Return the [x, y] coordinate for the center point of the cell that contains the specified text.  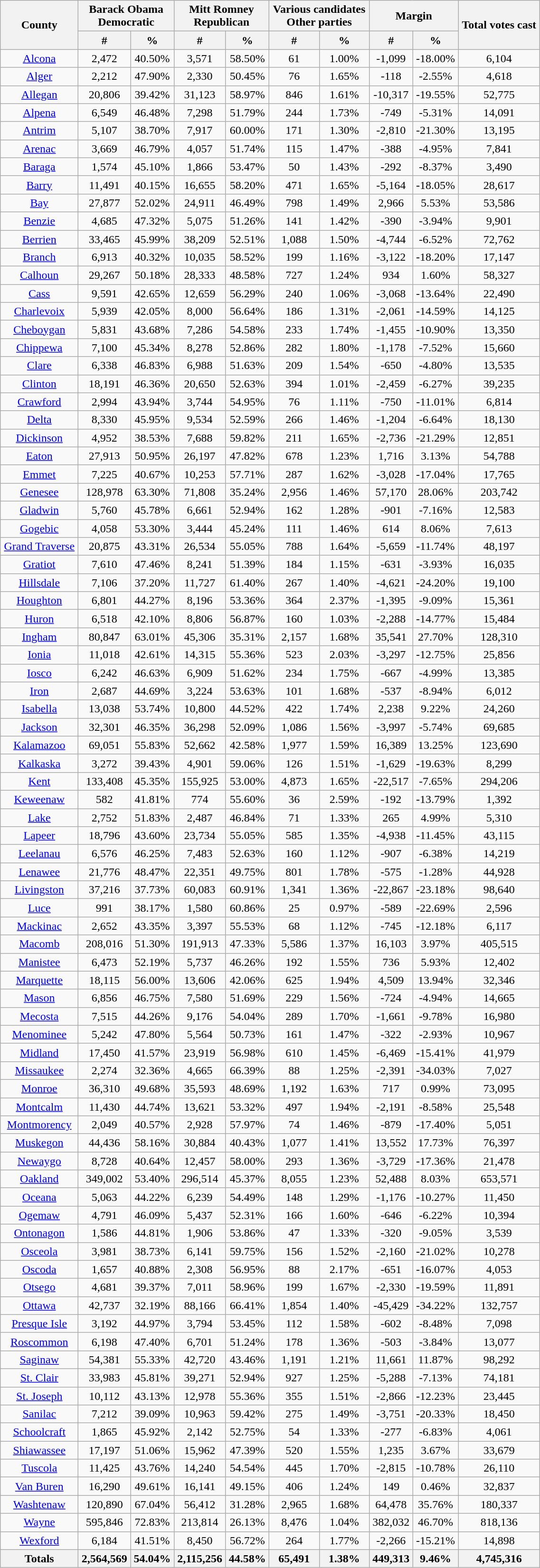
-1,178 [391, 348]
-2,810 [391, 131]
5.53% [436, 203]
49.75% [247, 872]
42.06% [247, 980]
-3.93% [436, 565]
-4.94% [436, 998]
9,176 [199, 1016]
-3.94% [436, 221]
28,617 [499, 185]
46.83% [152, 366]
Van Buren [39, 1486]
132,757 [499, 1305]
13,195 [499, 131]
180,337 [499, 1504]
2,564,569 [104, 1559]
-6,469 [391, 1052]
Oscoda [39, 1269]
37.20% [152, 583]
13,038 [104, 709]
31,123 [199, 94]
6,913 [104, 257]
-14.59% [436, 312]
44,436 [104, 1143]
406 [294, 1486]
Dickinson [39, 438]
42.65% [152, 293]
6,661 [199, 510]
72,762 [499, 239]
-11.01% [436, 402]
6,576 [104, 854]
1.75% [344, 673]
Lapeer [39, 836]
40.15% [152, 185]
801 [294, 872]
-13.64% [436, 293]
43.76% [152, 1468]
39,235 [499, 384]
1,088 [294, 239]
8,728 [104, 1161]
55.60% [247, 799]
7,098 [499, 1323]
39,271 [199, 1378]
64,478 [391, 1504]
1.77% [344, 1540]
3,981 [104, 1251]
27,913 [104, 456]
294,206 [499, 781]
1.01% [344, 384]
293 [294, 1161]
4,745,316 [499, 1559]
1.63% [344, 1088]
0.97% [344, 908]
798 [294, 203]
69,685 [499, 727]
1,977 [294, 745]
28.06% [436, 492]
17.73% [436, 1143]
1.50% [344, 239]
52.75% [247, 1432]
Mason [39, 998]
45.34% [152, 348]
42,720 [199, 1360]
5,760 [104, 510]
52.86% [247, 348]
5,063 [104, 1197]
74 [294, 1125]
Muskegon [39, 1143]
6,549 [104, 113]
Isabella [39, 709]
53.45% [247, 1323]
2,487 [199, 817]
56.72% [247, 1540]
Schoolcraft [39, 1432]
-8.37% [436, 167]
265 [391, 817]
-320 [391, 1233]
-10.90% [436, 330]
18,191 [104, 384]
Washtenaw [39, 1504]
66.39% [247, 1070]
5,831 [104, 330]
14,315 [199, 655]
45.99% [152, 239]
23,734 [199, 836]
57.97% [247, 1125]
43.13% [152, 1396]
240 [294, 293]
3.13% [436, 456]
Mitt RomneyRepublican [221, 16]
42.10% [152, 619]
Presque Isle [39, 1323]
6,242 [104, 673]
-12.75% [436, 655]
13.94% [436, 980]
58.00% [247, 1161]
52.09% [247, 727]
-1,629 [391, 763]
1.29% [344, 1197]
45.92% [152, 1432]
-537 [391, 691]
5,075 [199, 221]
-21.29% [436, 438]
12,978 [199, 1396]
50.18% [152, 275]
-322 [391, 1034]
1.59% [344, 745]
16,141 [199, 1486]
8,278 [199, 348]
53.74% [152, 709]
Wayne [39, 1522]
1,341 [294, 890]
27,877 [104, 203]
32,301 [104, 727]
73,095 [499, 1088]
-589 [391, 908]
49.68% [152, 1088]
-1,099 [391, 58]
51.26% [247, 221]
47.33% [247, 944]
585 [294, 836]
21,478 [499, 1161]
Clinton [39, 384]
50.73% [247, 1034]
46.25% [152, 854]
7,613 [499, 529]
3.67% [436, 1450]
Sanilac [39, 1414]
229 [294, 998]
-1,395 [391, 601]
44.81% [152, 1233]
56.95% [247, 1269]
405,515 [499, 944]
846 [294, 94]
41.81% [152, 799]
6,338 [104, 366]
47.46% [152, 565]
47 [294, 1233]
Iosco [39, 673]
3,444 [199, 529]
289 [294, 1016]
43.94% [152, 402]
3,224 [199, 691]
39.09% [152, 1414]
1.37% [344, 944]
9,901 [499, 221]
-1.28% [436, 872]
8,806 [199, 619]
13,606 [199, 980]
46.36% [152, 384]
1,906 [199, 1233]
1.73% [344, 113]
45.35% [152, 781]
Oceana [39, 1197]
10,963 [199, 1414]
35.24% [247, 492]
54 [294, 1432]
41.51% [152, 1540]
15,660 [499, 348]
3,744 [199, 402]
60,083 [199, 890]
-17.40% [436, 1125]
18,115 [104, 980]
51.24% [247, 1341]
Eaton [39, 456]
148 [294, 1197]
46.70% [436, 1522]
57.71% [247, 474]
-12.18% [436, 926]
53.36% [247, 601]
43.35% [152, 926]
10,035 [199, 257]
35,541 [391, 637]
36,298 [199, 727]
Lenawee [39, 872]
-724 [391, 998]
-6.27% [436, 384]
-5,288 [391, 1378]
15,962 [199, 1450]
7,011 [199, 1287]
98,640 [499, 890]
582 [104, 799]
-667 [391, 673]
11,450 [499, 1197]
38.73% [152, 1251]
3,272 [104, 763]
1.15% [344, 565]
38,209 [199, 239]
80,847 [104, 637]
14,219 [499, 854]
449,313 [391, 1559]
Delta [39, 420]
Livingston [39, 890]
-20.33% [436, 1414]
St. Clair [39, 1378]
1.64% [344, 547]
50.95% [152, 456]
33,679 [499, 1450]
523 [294, 655]
33,465 [104, 239]
14,240 [199, 1468]
2,238 [391, 709]
1.38% [344, 1559]
-631 [391, 565]
Lake [39, 817]
678 [294, 456]
72.83% [152, 1522]
-12.23% [436, 1396]
20,806 [104, 94]
12,659 [199, 293]
39.43% [152, 763]
-9.78% [436, 1016]
5,051 [499, 1125]
Bay [39, 203]
4,058 [104, 529]
43,115 [499, 836]
23,445 [499, 1396]
44.97% [152, 1323]
Barry [39, 185]
Jackson [39, 727]
-4.99% [436, 673]
45,306 [199, 637]
47.90% [152, 76]
7,298 [199, 113]
-22.69% [436, 908]
9.22% [436, 709]
54.95% [247, 402]
-18.05% [436, 185]
267 [294, 583]
8,055 [294, 1179]
Houghton [39, 601]
8,450 [199, 1540]
-19.59% [436, 1287]
-24.20% [436, 583]
1.03% [344, 619]
-19.55% [436, 94]
3.97% [436, 944]
46.48% [152, 113]
58.96% [247, 1287]
-13.79% [436, 799]
43.46% [247, 1360]
161 [294, 1034]
47.39% [247, 1450]
59.42% [247, 1414]
-8.94% [436, 691]
40.67% [152, 474]
47.32% [152, 221]
4,509 [391, 980]
445 [294, 1468]
-575 [391, 872]
7,580 [199, 998]
2.03% [344, 655]
Macomb [39, 944]
209 [294, 366]
46.84% [247, 817]
54.58% [247, 330]
6,184 [104, 1540]
-6.64% [436, 420]
1,235 [391, 1450]
Margin [414, 16]
Cass [39, 293]
60.91% [247, 890]
28,333 [199, 275]
126 [294, 763]
12,851 [499, 438]
46.75% [152, 998]
-45,429 [391, 1305]
-3,028 [391, 474]
32,346 [499, 980]
6,856 [104, 998]
51.74% [247, 149]
1.06% [344, 293]
60.00% [247, 131]
6,117 [499, 926]
Marquette [39, 980]
55.83% [152, 745]
51.63% [247, 366]
53.47% [247, 167]
-18.20% [436, 257]
2,274 [104, 1070]
Chippewa [39, 348]
13,535 [499, 366]
29,267 [104, 275]
-22,517 [391, 781]
53.86% [247, 1233]
18,796 [104, 836]
-192 [391, 799]
7,225 [104, 474]
Arenac [39, 149]
46.63% [152, 673]
-34.22% [436, 1305]
-1,204 [391, 420]
32.19% [152, 1305]
Benzie [39, 221]
49.61% [152, 1486]
4,685 [104, 221]
471 [294, 185]
61 [294, 58]
2,752 [104, 817]
46.09% [152, 1215]
11,727 [199, 583]
1,854 [294, 1305]
4,061 [499, 1432]
818,136 [499, 1522]
40.57% [152, 1125]
1.35% [344, 836]
51.79% [247, 113]
1,574 [104, 167]
60.86% [247, 908]
47.80% [152, 1034]
7,027 [499, 1070]
6,012 [499, 691]
53.00% [247, 781]
43.60% [152, 836]
42,737 [104, 1305]
30,884 [199, 1143]
3,794 [199, 1323]
133,408 [104, 781]
14,665 [499, 998]
37.73% [152, 890]
-2,815 [391, 1468]
-5.31% [436, 113]
45.10% [152, 167]
14,898 [499, 1540]
-2,391 [391, 1070]
57,170 [391, 492]
2,308 [199, 1269]
1.21% [344, 1360]
48.58% [247, 275]
171 [294, 131]
13.25% [436, 745]
56.00% [152, 980]
927 [294, 1378]
40.43% [247, 1143]
33,983 [104, 1378]
6,988 [199, 366]
44.69% [152, 691]
2,115,256 [199, 1559]
-2,061 [391, 312]
18,450 [499, 1414]
Menominee [39, 1034]
51.06% [152, 1450]
Charlevoix [39, 312]
-22,867 [391, 890]
6,801 [104, 601]
Berrien [39, 239]
211 [294, 438]
3,397 [199, 926]
520 [294, 1450]
155,925 [199, 781]
24,260 [499, 709]
8,299 [499, 763]
45.37% [247, 1179]
Baraga [39, 167]
51.69% [247, 998]
9.46% [436, 1559]
35.76% [436, 1504]
-277 [391, 1432]
-2,160 [391, 1251]
4,791 [104, 1215]
46.49% [247, 203]
52,775 [499, 94]
149 [391, 1486]
Tuscola [39, 1468]
1,086 [294, 727]
54,788 [499, 456]
Hillsdale [39, 583]
44.58% [247, 1559]
2,652 [104, 926]
-907 [391, 854]
-10,317 [391, 94]
17,765 [499, 474]
-388 [391, 149]
65,491 [294, 1559]
41,979 [499, 1052]
5,242 [104, 1034]
25 [294, 908]
Saginaw [39, 1360]
2,049 [104, 1125]
1,586 [104, 1233]
10,253 [199, 474]
7,688 [199, 438]
-3,751 [391, 1414]
4,665 [199, 1070]
8,196 [199, 601]
66.41% [247, 1305]
-1,455 [391, 330]
Wexford [39, 1540]
Luce [39, 908]
48,197 [499, 547]
-6.38% [436, 854]
7,917 [199, 131]
-21.02% [436, 1251]
-6.83% [436, 1432]
0.99% [436, 1088]
58,327 [499, 275]
45.24% [247, 529]
4,618 [499, 76]
58.97% [247, 94]
1,192 [294, 1088]
9,591 [104, 293]
54,381 [104, 1360]
20,875 [104, 547]
41.57% [152, 1052]
40.32% [152, 257]
1.42% [344, 221]
162 [294, 510]
Monroe [39, 1088]
-2,266 [391, 1540]
-4,744 [391, 239]
1.30% [344, 131]
43.31% [152, 547]
11,430 [104, 1107]
234 [294, 673]
63.30% [152, 492]
56.98% [247, 1052]
7,212 [104, 1414]
23,919 [199, 1052]
6,814 [499, 402]
County [39, 25]
497 [294, 1107]
38.70% [152, 131]
42.61% [152, 655]
Various candidatesOther parties [319, 16]
-34.03% [436, 1070]
Ottawa [39, 1305]
Leelanau [39, 854]
Osceola [39, 1251]
-3,729 [391, 1161]
1.61% [344, 94]
111 [294, 529]
16,655 [199, 185]
10,967 [499, 1034]
120,890 [104, 1504]
422 [294, 709]
71,808 [199, 492]
4,053 [499, 1269]
Oakland [39, 1179]
32.36% [152, 1070]
Montmorency [39, 1125]
610 [294, 1052]
47.82% [247, 456]
13,385 [499, 673]
2.17% [344, 1269]
55.33% [152, 1360]
1.31% [344, 312]
5,586 [294, 944]
7,515 [104, 1016]
51.83% [152, 817]
Grand Traverse [39, 547]
9,534 [199, 420]
-16.07% [436, 1269]
11,491 [104, 185]
382,032 [391, 1522]
6,473 [104, 962]
-11.74% [436, 547]
-7.65% [436, 781]
Keweenaw [39, 799]
287 [294, 474]
2,212 [104, 76]
-9.09% [436, 601]
2,928 [199, 1125]
-3,068 [391, 293]
-2,866 [391, 1396]
14,125 [499, 312]
774 [199, 799]
1,191 [294, 1360]
Gogebic [39, 529]
178 [294, 1341]
51.30% [152, 944]
7,286 [199, 330]
1.28% [344, 510]
-17.36% [436, 1161]
63.01% [152, 637]
-18.00% [436, 58]
Ogemaw [39, 1215]
56.29% [247, 293]
Ingham [39, 637]
-23.18% [436, 890]
-2.55% [436, 76]
233 [294, 330]
7,100 [104, 348]
11,661 [391, 1360]
7,841 [499, 149]
40.64% [152, 1161]
5,939 [104, 312]
355 [294, 1396]
4,873 [294, 781]
50 [294, 167]
8.03% [436, 1179]
1.62% [344, 474]
Alcona [39, 58]
61.40% [247, 583]
-118 [391, 76]
37,216 [104, 890]
10,112 [104, 1396]
16,980 [499, 1016]
5.93% [436, 962]
Shiawassee [39, 1450]
-651 [391, 1269]
1.58% [344, 1323]
-650 [391, 366]
2,956 [294, 492]
16,035 [499, 565]
35.31% [247, 637]
53.63% [247, 691]
Genesee [39, 492]
1.80% [344, 348]
Gladwin [39, 510]
-5,164 [391, 185]
-4.80% [436, 366]
1.16% [344, 257]
13,350 [499, 330]
4,681 [104, 1287]
-602 [391, 1323]
47.40% [152, 1341]
8,000 [199, 312]
42.05% [152, 312]
-8.48% [436, 1323]
-1,176 [391, 1197]
46.26% [247, 962]
68 [294, 926]
-2,459 [391, 384]
Allegan [39, 94]
16,290 [104, 1486]
45.81% [152, 1378]
Manistee [39, 962]
266 [294, 420]
21,776 [104, 872]
-1,661 [391, 1016]
Gratiot [39, 565]
Huron [39, 619]
53,586 [499, 203]
48.47% [152, 872]
55.53% [247, 926]
-5,659 [391, 547]
56,412 [199, 1504]
115 [294, 149]
59.82% [247, 438]
1,077 [294, 1143]
St. Joseph [39, 1396]
Total votes cast [499, 25]
71 [294, 817]
Cheboygan [39, 330]
-2,330 [391, 1287]
Otsego [39, 1287]
17,450 [104, 1052]
50.45% [247, 76]
595,846 [104, 1522]
1,716 [391, 456]
128,310 [499, 637]
141 [294, 221]
7,483 [199, 854]
Roscommon [39, 1341]
-9.05% [436, 1233]
2,687 [104, 691]
18,130 [499, 420]
4,057 [199, 149]
-7.52% [436, 348]
192 [294, 962]
2.37% [344, 601]
12,583 [499, 510]
-745 [391, 926]
101 [294, 691]
1.41% [344, 1143]
58.16% [152, 1143]
51.39% [247, 565]
12,402 [499, 962]
Calhoun [39, 275]
275 [294, 1414]
166 [294, 1215]
1,657 [104, 1269]
22,351 [199, 872]
-15.41% [436, 1052]
88,166 [199, 1305]
2,472 [104, 58]
5,310 [499, 817]
-5.74% [436, 727]
52.19% [152, 962]
Clare [39, 366]
Kent [39, 781]
Midland [39, 1052]
1.45% [344, 1052]
5,437 [199, 1215]
46.79% [152, 149]
282 [294, 348]
Barack ObamaDemocratic [126, 16]
44.22% [152, 1197]
1.52% [344, 1251]
-4,621 [391, 583]
17,147 [499, 257]
14,091 [499, 113]
-4,938 [391, 836]
3,571 [199, 58]
-3,122 [391, 257]
Montcalm [39, 1107]
52,662 [199, 745]
10,800 [199, 709]
25,856 [499, 655]
56.87% [247, 619]
614 [391, 529]
-646 [391, 1215]
15,484 [499, 619]
59.06% [247, 763]
1.04% [344, 1522]
56.64% [247, 312]
8.06% [436, 529]
2,994 [104, 402]
51.62% [247, 673]
-3.84% [436, 1341]
32,837 [499, 1486]
156 [294, 1251]
4,901 [199, 763]
-14.77% [436, 619]
2,142 [199, 1432]
Kalkaska [39, 763]
54.54% [247, 1468]
98,292 [499, 1360]
1,865 [104, 1432]
7,106 [104, 583]
52.02% [152, 203]
13,621 [199, 1107]
Ionia [39, 655]
53.30% [152, 529]
1,392 [499, 799]
349,002 [104, 1179]
45.95% [152, 420]
52.31% [247, 1215]
-19.63% [436, 763]
69,051 [104, 745]
42.58% [247, 745]
-2,736 [391, 438]
13,552 [391, 1143]
Kalamazoo [39, 745]
208,016 [104, 944]
-8.58% [436, 1107]
38.17% [152, 908]
52.59% [247, 420]
26,110 [499, 1468]
58.50% [247, 58]
Totals [39, 1559]
-7.16% [436, 510]
36,310 [104, 1088]
364 [294, 601]
Mackinac [39, 926]
13,077 [499, 1341]
6,198 [104, 1341]
-4.95% [436, 149]
1,866 [199, 167]
-7.13% [436, 1378]
26.13% [247, 1522]
26,197 [199, 456]
-11.45% [436, 836]
53.40% [152, 1179]
12,457 [199, 1161]
3,669 [104, 149]
6,701 [199, 1341]
727 [294, 275]
8,241 [199, 565]
Crawford [39, 402]
39.37% [152, 1287]
-2,288 [391, 619]
1.11% [344, 402]
1.00% [344, 58]
1,580 [199, 908]
1.78% [344, 872]
6,104 [499, 58]
-901 [391, 510]
6,909 [199, 673]
0.46% [436, 1486]
-6.52% [436, 239]
17,197 [104, 1450]
7,610 [104, 565]
5,564 [199, 1034]
48.69% [247, 1088]
5,737 [199, 962]
46.35% [152, 727]
3,192 [104, 1323]
52,488 [391, 1179]
27.70% [436, 637]
45.78% [152, 510]
-879 [391, 1125]
112 [294, 1323]
15,361 [499, 601]
44.74% [152, 1107]
123,690 [499, 745]
Emmet [39, 474]
44.27% [152, 601]
934 [391, 275]
-6.22% [436, 1215]
5,107 [104, 131]
1.54% [344, 366]
76,397 [499, 1143]
-17.04% [436, 474]
-21.30% [436, 131]
24,911 [199, 203]
6,518 [104, 619]
52.51% [247, 239]
44.26% [152, 1016]
31.28% [247, 1504]
653,571 [499, 1179]
-503 [391, 1341]
788 [294, 547]
-390 [391, 221]
59.75% [247, 1251]
11.87% [436, 1360]
2,330 [199, 76]
26,534 [199, 547]
Iron [39, 691]
6,239 [199, 1197]
394 [294, 384]
40.50% [152, 58]
2.59% [344, 799]
58.20% [247, 185]
186 [294, 312]
-15.21% [436, 1540]
3,539 [499, 1233]
2,596 [499, 908]
36 [294, 799]
39.42% [152, 94]
49.15% [247, 1486]
625 [294, 980]
184 [294, 565]
-292 [391, 167]
6,141 [199, 1251]
2,966 [391, 203]
4.99% [436, 817]
Ontonagon [39, 1233]
19,100 [499, 583]
296,514 [199, 1179]
35,593 [199, 1088]
22,490 [499, 293]
3,490 [499, 167]
736 [391, 962]
-749 [391, 113]
67.04% [152, 1504]
Alpena [39, 113]
8,330 [104, 420]
991 [104, 908]
2,157 [294, 637]
244 [294, 113]
11,891 [499, 1287]
-2.93% [436, 1034]
74,181 [499, 1378]
43.68% [152, 330]
Branch [39, 257]
4,952 [104, 438]
44.52% [247, 709]
10,278 [499, 1251]
Alger [39, 76]
Missaukee [39, 1070]
20,650 [199, 384]
-10.78% [436, 1468]
-750 [391, 402]
38.53% [152, 438]
717 [391, 1088]
16,389 [391, 745]
-3,297 [391, 655]
11,018 [104, 655]
1.67% [344, 1287]
1.43% [344, 167]
Newaygo [39, 1161]
128,978 [104, 492]
58.52% [247, 257]
11,425 [104, 1468]
16,103 [391, 944]
-2,191 [391, 1107]
8,476 [294, 1522]
264 [294, 1540]
40.88% [152, 1269]
2,965 [294, 1504]
44,928 [499, 872]
Mecosta [39, 1016]
Antrim [39, 131]
10,394 [499, 1215]
203,742 [499, 492]
-3,997 [391, 727]
25,548 [499, 1107]
191,913 [199, 944]
54.49% [247, 1197]
53.32% [247, 1107]
213,814 [199, 1522]
-10.27% [436, 1197]
